Extract the [X, Y] coordinate from the center of the cell holding the provided text.  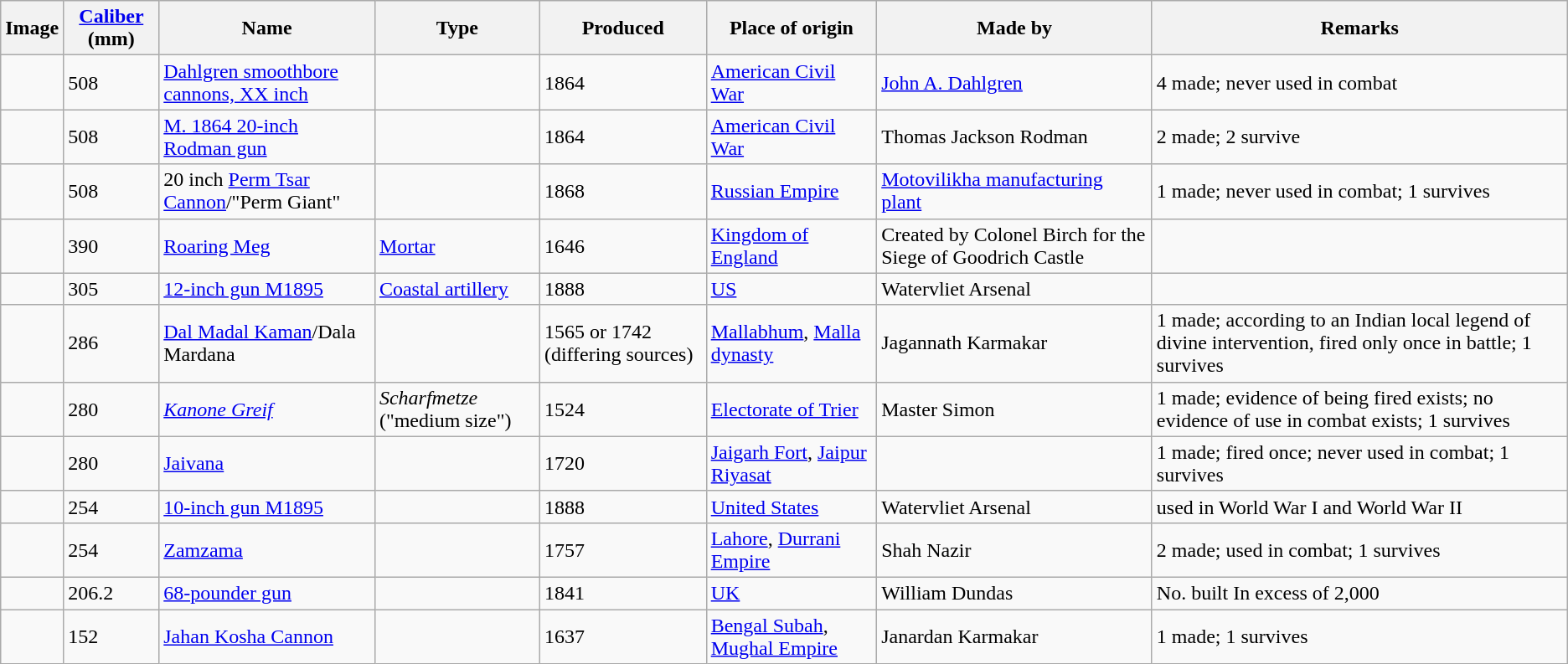
Produced [623, 28]
Remarks [1359, 28]
used in World War I and World War II [1359, 507]
1 made; never used in combat; 1 survives [1359, 191]
390 [111, 246]
Place of origin [792, 28]
1 made; according to an Indian local legend of divine intervention, fired only once in battle; 1 survives [1359, 343]
Made by [1015, 28]
Shah Nazir [1015, 549]
1757 [623, 549]
Mallabhum, Malla dynasty [792, 343]
Scharfmetze ("medium size") [457, 409]
Electorate of Trier [792, 409]
Name [267, 28]
1524 [623, 409]
152 [111, 636]
Bengal Subah, Mughal Empire [792, 636]
12-inch gun M1895 [267, 289]
Jaivana [267, 464]
Coastal artillery [457, 289]
Dal Madal Kaman/Dala Mardana [267, 343]
1565 or 1742 (differing sources) [623, 343]
US [792, 289]
Type [457, 28]
1 made; 1 survives [1359, 636]
10-inch gun M1895 [267, 507]
1868 [623, 191]
1 made; evidence of being fired exists; no evidence of use in combat exists; 1 survives [1359, 409]
Jaigarh Fort, Jaipur Riyasat [792, 464]
Caliber (mm) [111, 28]
Kingdom of England [792, 246]
William Dundas [1015, 593]
No. built In excess of 2,000 [1359, 593]
2 made; used in combat; 1 survives [1359, 549]
1 made; fired once; never used in combat; 1 survives [1359, 464]
206.2 [111, 593]
Jagannath Karmakar [1015, 343]
286 [111, 343]
Kanone Greif [267, 409]
Motovilikha manufacturing plant [1015, 191]
1637 [623, 636]
Created by Colonel Birch for the Siege of Goodrich Castle [1015, 246]
Janardan Karmakar [1015, 636]
Dahlgren smoothbore cannons, XX inch [267, 82]
Image [32, 28]
305 [111, 289]
Jahan Kosha Cannon [267, 636]
M. 1864 20-inch Rodman gun [267, 137]
UK [792, 593]
1720 [623, 464]
1841 [623, 593]
4 made; never used in combat [1359, 82]
1646 [623, 246]
Lahore, Durrani Empire [792, 549]
Thomas Jackson Rodman [1015, 137]
2 made; 2 survive [1359, 137]
John A. Dahlgren [1015, 82]
United States [792, 507]
Mortar [457, 246]
Russian Empire [792, 191]
20 inch Perm Tsar Cannon/"Perm Giant" [267, 191]
Master Simon [1015, 409]
Roaring Meg [267, 246]
68-pounder gun [267, 593]
Zamzama [267, 549]
